Locate the cell with the specified text and output its [X, Y] center coordinate. 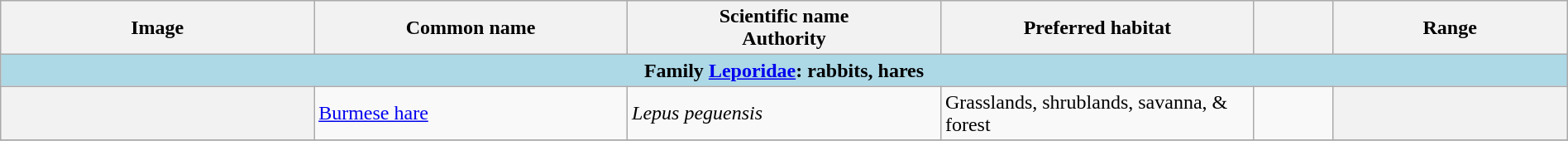
Family Leporidae: rabbits, hares [784, 70]
Burmese hare [471, 113]
Image [157, 28]
Preferred habitat [1097, 28]
Range [1450, 28]
Scientific nameAuthority [784, 28]
Common name [471, 28]
Lepus peguensis [784, 113]
Grasslands, shrublands, savanna, & forest [1097, 113]
